From the cell containing the given text, extract its center point as [x, y] coordinate. 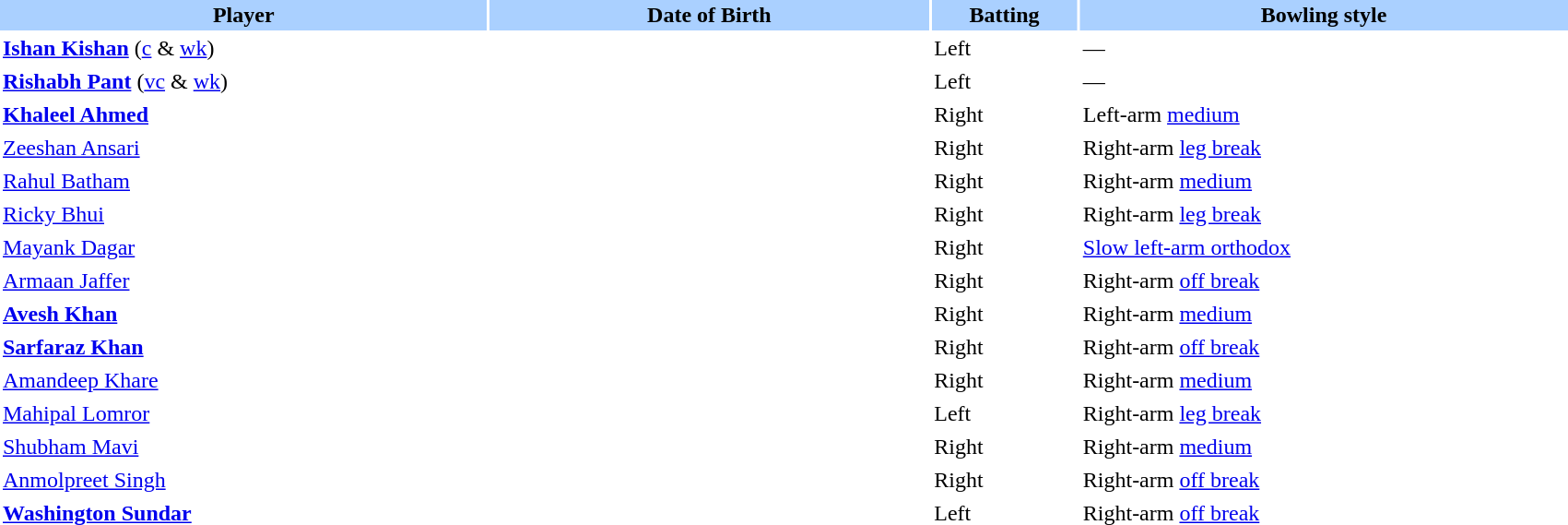
Bowling style [1324, 15]
Zeeshan Ansari [243, 148]
Rahul Batham [243, 181]
Khaleel Ahmed [243, 114]
Ishan Kishan (c & wk) [243, 48]
Batting [1005, 15]
Mahipal Lomror [243, 413]
Armaan Jaffer [243, 280]
Shubham Mavi [243, 447]
Rishabh Pant (vc & wk) [243, 81]
Amandeep Khare [243, 380]
Sarfaraz Khan [243, 347]
Ricky Bhui [243, 214]
Date of Birth [710, 15]
Mayank Dagar [243, 247]
Anmolpreet Singh [243, 480]
Slow left-arm orthodox [1324, 247]
Avesh Khan [243, 314]
Player [243, 15]
Left-arm medium [1324, 114]
